Search for the cell housing the specified text and yield its (x, y) center coordinate. 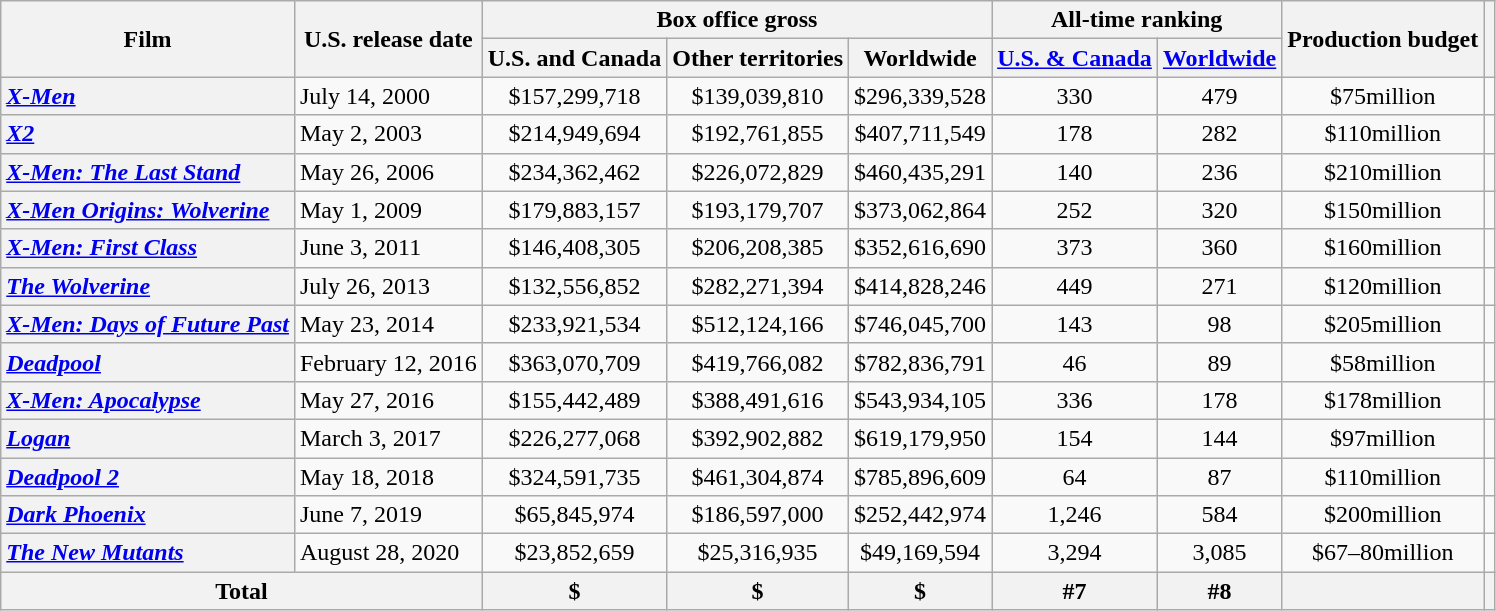
64 (1075, 477)
$75million (1383, 96)
87 (1219, 477)
1,246 (1075, 515)
373 (1075, 248)
Logan (148, 438)
July 26, 2013 (388, 286)
320 (1219, 210)
479 (1219, 96)
$282,271,394 (758, 286)
449 (1075, 286)
$205million (1383, 324)
$782,836,791 (920, 362)
$192,761,855 (758, 134)
$120million (1383, 286)
236 (1219, 172)
584 (1219, 515)
X-Men: First Class (148, 248)
3,294 (1075, 553)
$206,208,385 (758, 248)
89 (1219, 362)
$392,902,882 (758, 438)
$785,896,609 (920, 477)
May 23, 2014 (388, 324)
$296,339,528 (920, 96)
$226,277,068 (574, 438)
X-Men: Apocalypse (148, 400)
Box office gross (736, 20)
$460,435,291 (920, 172)
X-Men Origins: Wolverine (148, 210)
August 28, 2020 (388, 553)
May 26, 2006 (388, 172)
$200million (1383, 515)
May 18, 2018 (388, 477)
3,085 (1219, 553)
Film (148, 39)
$49,169,594 (920, 553)
U.S. and Canada (574, 58)
March 3, 2017 (388, 438)
140 (1075, 172)
$414,828,246 (920, 286)
143 (1075, 324)
$373,062,864 (920, 210)
$132,556,852 (574, 286)
282 (1219, 134)
$139,039,810 (758, 96)
Total (242, 591)
X-Men: The Last Stand (148, 172)
$193,179,707 (758, 210)
$233,921,534 (574, 324)
144 (1219, 438)
$23,852,659 (574, 553)
U.S. release date (388, 39)
May 27, 2016 (388, 400)
$746,045,700 (920, 324)
330 (1075, 96)
Deadpool 2 (148, 477)
June 3, 2011 (388, 248)
$179,883,157 (574, 210)
154 (1075, 438)
June 7, 2019 (388, 515)
$155,442,489 (574, 400)
X2 (148, 134)
$226,072,829 (758, 172)
May 2, 2003 (388, 134)
$150million (1383, 210)
$58million (1383, 362)
U.S. & Canada (1075, 58)
$388,491,616 (758, 400)
All-time ranking (1137, 20)
271 (1219, 286)
$214,949,694 (574, 134)
$67–80million (1383, 553)
Dark Phoenix (148, 515)
$97million (1383, 438)
#8 (1219, 591)
$324,591,735 (574, 477)
$157,299,718 (574, 96)
X-Men (148, 96)
$543,934,105 (920, 400)
$419,766,082 (758, 362)
$25,316,935 (758, 553)
X-Men: Days of Future Past (148, 324)
$146,408,305 (574, 248)
$407,711,549 (920, 134)
360 (1219, 248)
Deadpool (148, 362)
98 (1219, 324)
$186,597,000 (758, 515)
$65,845,974 (574, 515)
July 14, 2000 (388, 96)
$234,362,462 (574, 172)
$619,179,950 (920, 438)
Production budget (1383, 39)
#7 (1075, 591)
336 (1075, 400)
$512,124,166 (758, 324)
$252,442,974 (920, 515)
$160million (1383, 248)
Other territories (758, 58)
46 (1075, 362)
$178million (1383, 400)
$363,070,709 (574, 362)
The Wolverine (148, 286)
$461,304,874 (758, 477)
$210million (1383, 172)
February 12, 2016 (388, 362)
252 (1075, 210)
The New Mutants (148, 553)
May 1, 2009 (388, 210)
$352,616,690 (920, 248)
